Locate the cell with the specified text and output its [X, Y] center coordinate. 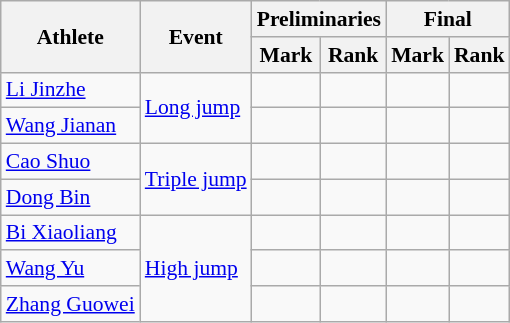
Long jump [196, 108]
Triple jump [196, 180]
Li Jinzhe [70, 90]
Wang Jianan [70, 126]
Bi Xiaoliang [70, 233]
Athlete [70, 36]
Dong Bin [70, 197]
Final [448, 19]
Cao Shuo [70, 162]
Preliminaries [319, 19]
Wang Yu [70, 269]
Zhang Guowei [70, 304]
High jump [196, 268]
Event [196, 36]
